Find where the given text appears and provide that cell's center as (x, y) coordinate. 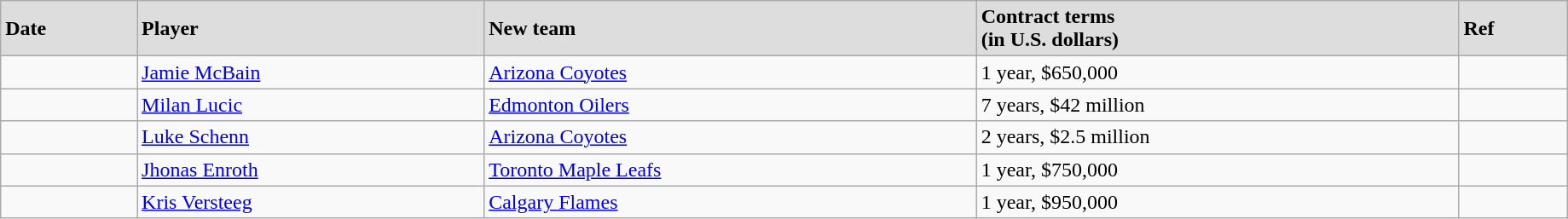
7 years, $42 million (1218, 105)
Calgary Flames (730, 202)
New team (730, 29)
Edmonton Oilers (730, 105)
1 year, $950,000 (1218, 202)
Luke Schenn (310, 137)
1 year, $750,000 (1218, 170)
2 years, $2.5 million (1218, 137)
Player (310, 29)
Date (69, 29)
Ref (1513, 29)
Jhonas Enroth (310, 170)
Milan Lucic (310, 105)
Jamie McBain (310, 72)
Contract terms(in U.S. dollars) (1218, 29)
Kris Versteeg (310, 202)
1 year, $650,000 (1218, 72)
Toronto Maple Leafs (730, 170)
